Identify which cell holds the provided text, then report its (X, Y) central coordinate. 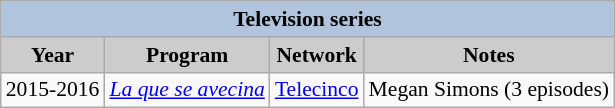
Network (317, 55)
2015-2016 (53, 90)
Television series (308, 19)
La que se avecina (186, 90)
Year (53, 55)
Notes (490, 55)
Program (186, 55)
Megan Simons (3 episodes) (490, 90)
Telecinco (317, 90)
